Capture the cell that displays the provided text and extract its [X, Y] central coordinate. 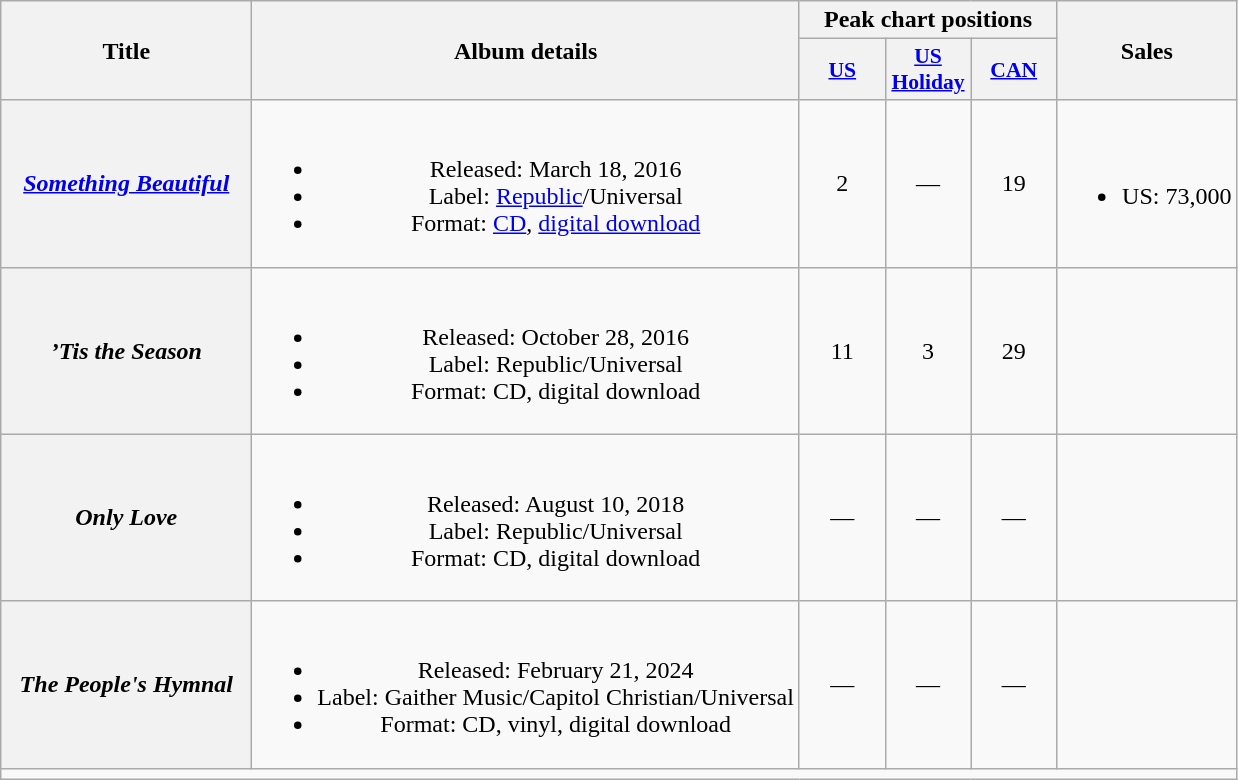
Peak chart positions [928, 20]
Something Beautiful [126, 184]
The People's Hymnal [126, 684]
US: 73,000 [1147, 184]
Released: August 10, 2018Label: Republic/UniversalFormat: CD, digital download [526, 518]
CAN [1014, 70]
Sales [1147, 50]
29 [1014, 350]
’Tis the Season [126, 350]
Released: February 21, 2024Label: Gaither Music/Capitol Christian/UniversalFormat: CD, vinyl, digital download [526, 684]
11 [842, 350]
19 [1014, 184]
Released: March 18, 2016Label: Republic/UniversalFormat: CD, digital download [526, 184]
US [842, 70]
3 [928, 350]
US Holiday [928, 70]
Released: October 28, 2016Label: Republic/UniversalFormat: CD, digital download [526, 350]
Title [126, 50]
2 [842, 184]
Album details [526, 50]
Only Love [126, 518]
